Search for the cell housing the specified text and yield its (x, y) center coordinate. 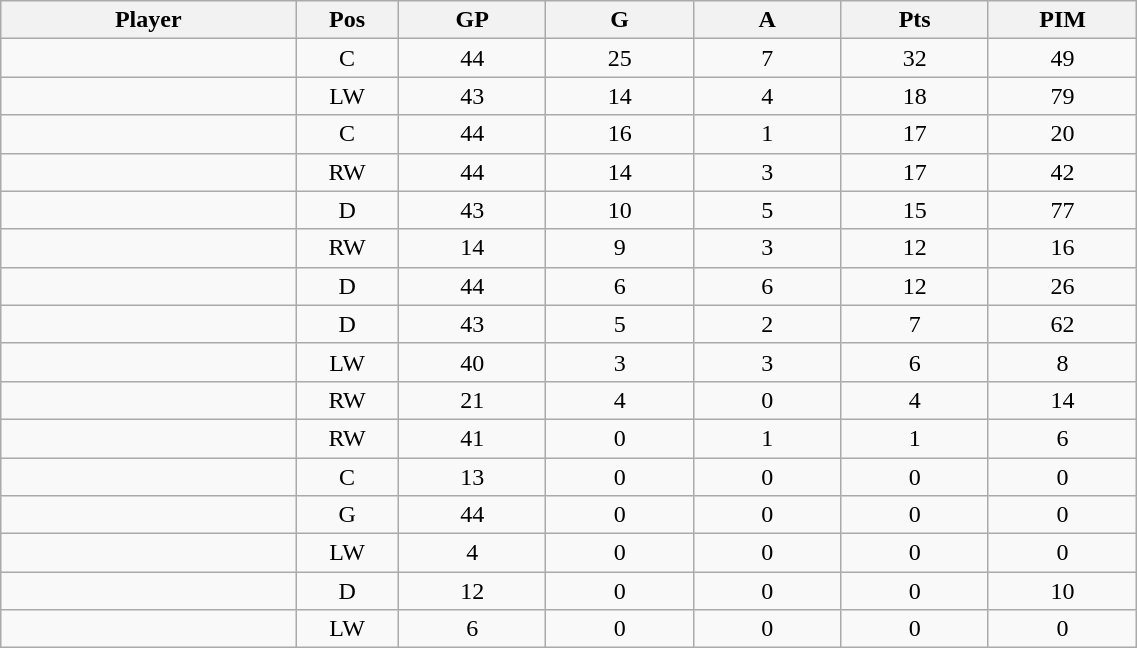
13 (472, 477)
20 (1062, 134)
42 (1062, 172)
79 (1062, 96)
41 (472, 438)
GP (472, 20)
21 (472, 400)
26 (1062, 286)
15 (914, 210)
PIM (1062, 20)
8 (1062, 362)
A (766, 20)
Pos (348, 20)
62 (1062, 324)
49 (1062, 58)
Player (148, 20)
2 (766, 324)
Pts (914, 20)
77 (1062, 210)
32 (914, 58)
9 (620, 248)
25 (620, 58)
40 (472, 362)
18 (914, 96)
